Output the [x, y] coordinate of the center of the cell containing the given text.  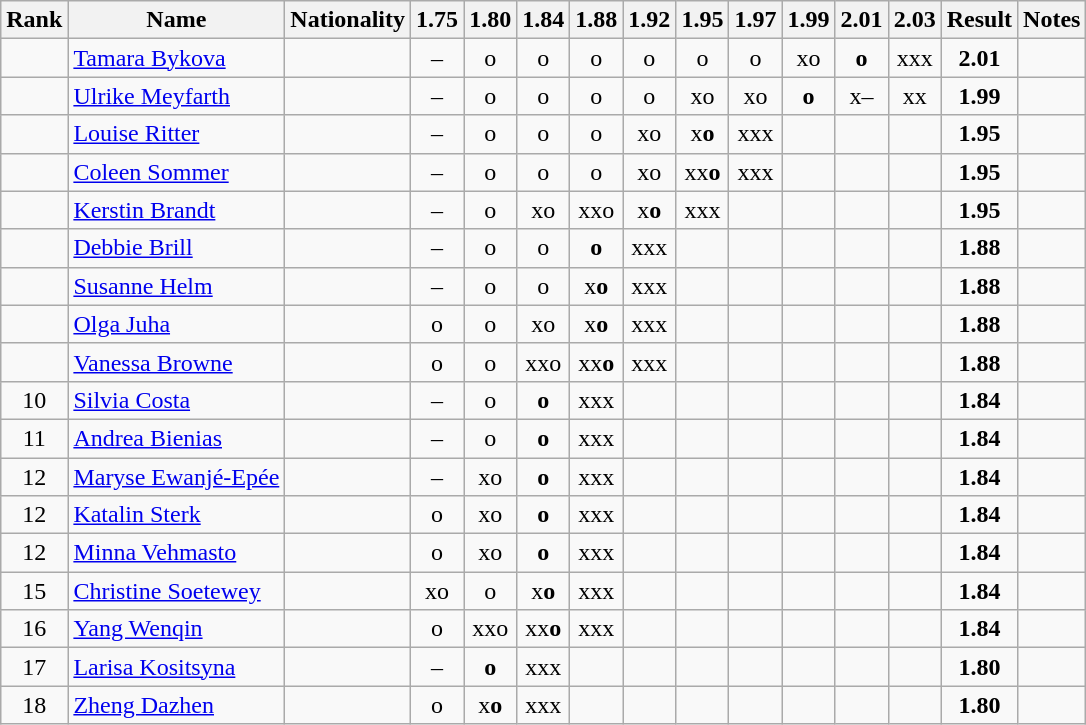
xx [914, 96]
Result [979, 20]
Ulrike Meyfarth [176, 96]
Katalin Sterk [176, 515]
Notes [1052, 20]
1.75 [438, 20]
Andrea Bienias [176, 438]
Olga Juha [176, 324]
16 [34, 629]
Name [176, 20]
1.92 [650, 20]
Tamara Bykova [176, 58]
1.97 [756, 20]
Vanessa Browne [176, 362]
11 [34, 438]
2.03 [914, 20]
Louise Ritter [176, 134]
Larisa Kositsyna [176, 667]
Zheng Dazhen [176, 705]
18 [34, 705]
x– [862, 96]
Debbie Brill [176, 248]
Nationality [348, 20]
Maryse Ewanjé-Epée [176, 477]
Kerstin Brandt [176, 210]
Rank [34, 20]
Susanne Helm [176, 286]
15 [34, 591]
Yang Wenqin [176, 629]
10 [34, 400]
Christine Soetewey [176, 591]
Silvia Costa [176, 400]
Coleen Sommer [176, 172]
17 [34, 667]
Minna Vehmasto [176, 553]
